Identify which cell holds the provided text, then report its (X, Y) central coordinate. 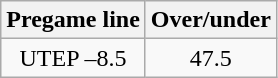
UTEP –8.5 (74, 58)
Pregame line (74, 20)
Over/under (210, 20)
47.5 (210, 58)
